For the text-containing cell, return its midpoint in (x, y) coordinate format. 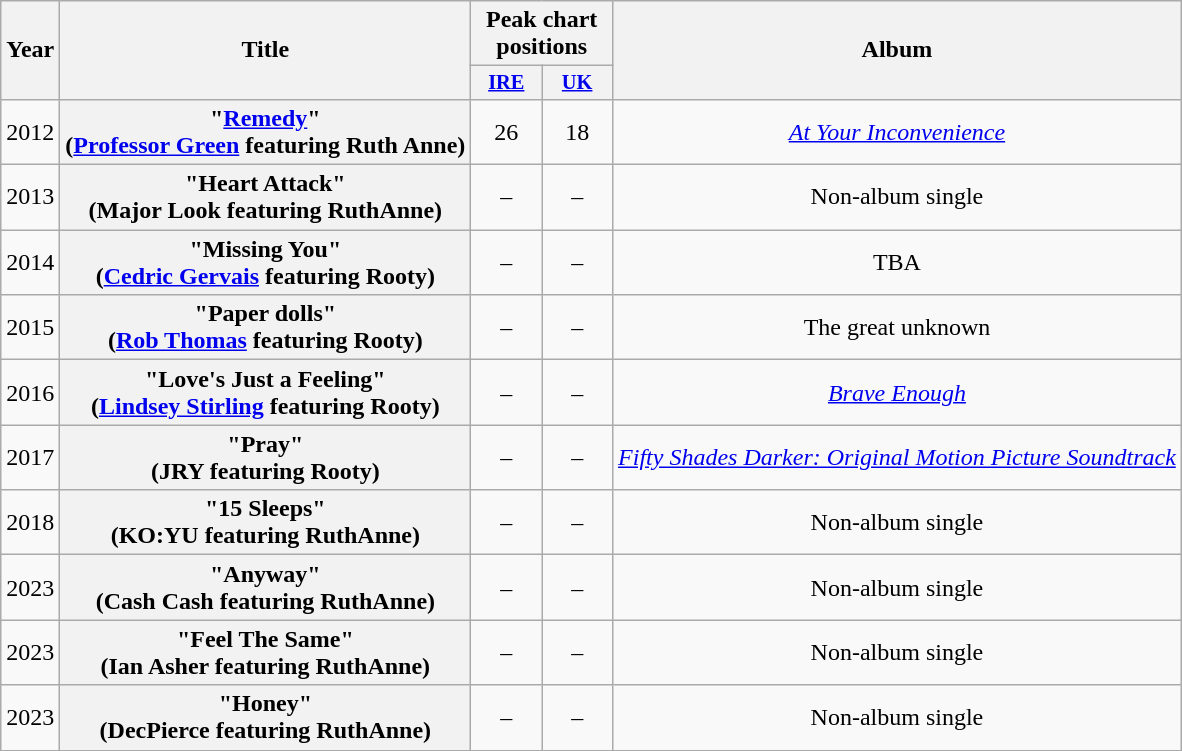
26 (506, 132)
2013 (30, 198)
At Your Inconvenience (898, 132)
2014 (30, 262)
Title (266, 50)
Album (898, 50)
2016 (30, 392)
"Feel The Same"(Ian Asher featuring RuthAnne) (266, 652)
2015 (30, 328)
"Honey"(DecPierce featuring RuthAnne) (266, 718)
Fifty Shades Darker: Original Motion Picture Soundtrack (898, 458)
IRE (506, 83)
TBA (898, 262)
UK (578, 83)
"Remedy"(Professor Green featuring Ruth Anne) (266, 132)
"Heart Attack"(Major Look featuring RuthAnne) (266, 198)
Year (30, 50)
Brave Enough (898, 392)
"Missing You"(Cedric Gervais featuring Rooty) (266, 262)
2018 (30, 522)
2012 (30, 132)
"Anyway"(Cash Cash featuring RuthAnne) (266, 588)
18 (578, 132)
"Paper dolls"(Rob Thomas featuring Rooty) (266, 328)
Peak chart positions (542, 34)
"Pray"(JRY featuring Rooty) (266, 458)
2017 (30, 458)
"15 Sleeps"(KO:YU featuring RuthAnne) (266, 522)
"Love's Just a Feeling"(Lindsey Stirling featuring Rooty) (266, 392)
The great unknown (898, 328)
